Return [x, y] of the center of cell containing provided text 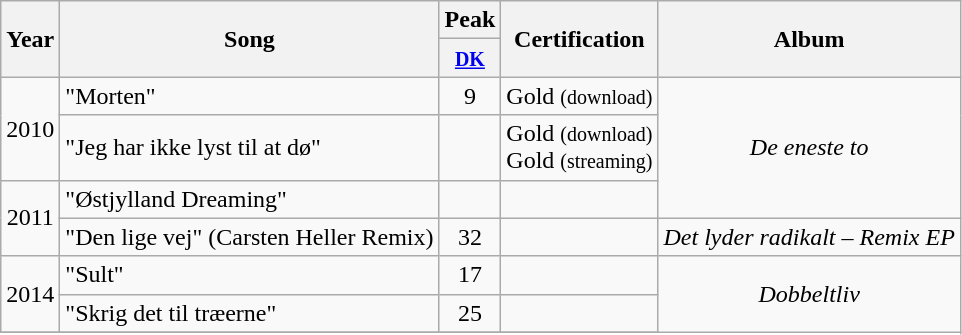
"Skrig det til træerne" [250, 313]
Album [809, 39]
"Morten" [250, 96]
"Sult" [250, 275]
Gold (download) [580, 96]
Certification [580, 39]
32 [470, 237]
Song [250, 39]
DK [470, 58]
2011 [30, 218]
Dobbeltliv [809, 294]
9 [470, 96]
"Den lige vej" (Carsten Heller Remix) [250, 237]
Peak [470, 20]
Det lyder radikalt – Remix EP [809, 237]
De eneste to [809, 148]
2010 [30, 128]
17 [470, 275]
25 [470, 313]
"Jeg har ikke lyst til at dø" [250, 148]
2014 [30, 294]
Year [30, 39]
Gold (download) Gold (streaming) [580, 148]
"Østjylland Dreaming" [250, 199]
